Search for the cell housing the specified text and yield its (x, y) center coordinate. 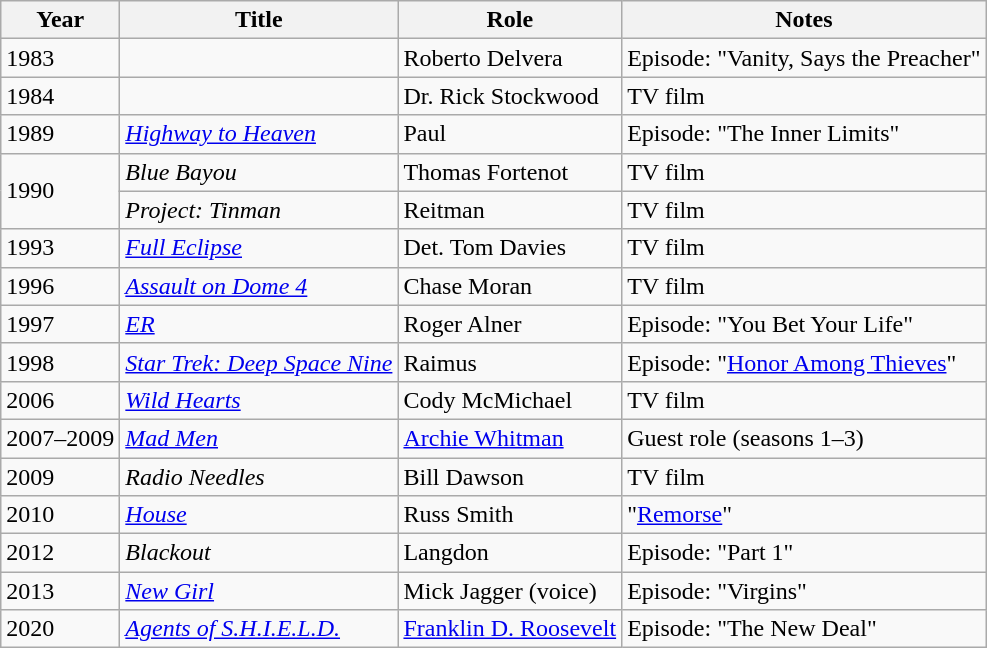
Role (510, 20)
Russ Smith (510, 515)
Title (259, 20)
2009 (60, 477)
Project: Tinman (259, 210)
Episode: "The New Deal" (804, 629)
Dr. Rick Stockwood (510, 96)
2012 (60, 553)
1989 (60, 134)
Wild Hearts (259, 400)
Cody McMichael (510, 400)
Thomas Fortenot (510, 172)
Notes (804, 20)
Guest role (seasons 1–3) (804, 438)
Blackout (259, 553)
"Remorse" (804, 515)
Full Eclipse (259, 248)
1990 (60, 191)
1997 (60, 324)
Radio Needles (259, 477)
2006 (60, 400)
1993 (60, 248)
1984 (60, 96)
2007–2009 (60, 438)
Chase Moran (510, 286)
Raimus (510, 362)
Roberto Delvera (510, 58)
Episode: "Part 1" (804, 553)
Episode: "Virgins" (804, 591)
House (259, 515)
2020 (60, 629)
Langdon (510, 553)
New Girl (259, 591)
Blue Bayou (259, 172)
Episode: "You Bet Your Life" (804, 324)
Assault on Dome 4 (259, 286)
1998 (60, 362)
Mad Men (259, 438)
Star Trek: Deep Space Nine (259, 362)
Archie Whitman (510, 438)
2013 (60, 591)
Det. Tom Davies (510, 248)
2010 (60, 515)
Episode: "Honor Among Thieves" (804, 362)
Franklin D. Roosevelt (510, 629)
Roger Alner (510, 324)
1983 (60, 58)
Paul (510, 134)
Reitman (510, 210)
ER (259, 324)
1996 (60, 286)
Episode: "The Inner Limits" (804, 134)
Highway to Heaven (259, 134)
Mick Jagger (voice) (510, 591)
Year (60, 20)
Agents of S.H.I.E.L.D. (259, 629)
Bill Dawson (510, 477)
Episode: "Vanity, Says the Preacher" (804, 58)
